Detect which cell encompasses the target text, then output its [x, y] center coordinate. 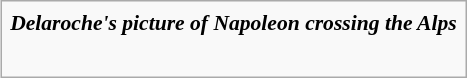
Delaroche's picture of Napoleon crossing the Alps [234, 23]
